For the text-containing cell, return its midpoint in (X, Y) coordinate format. 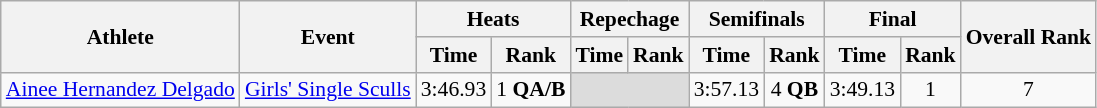
1 (930, 90)
4 QB (794, 90)
3:49.13 (862, 90)
Semifinals (757, 19)
Final (893, 19)
1 QA/B (530, 90)
Ainee Hernandez Delgado (120, 90)
7 (1028, 90)
Athlete (120, 36)
Repechage (629, 19)
3:46.93 (454, 90)
3:57.13 (726, 90)
Heats (494, 19)
Event (328, 36)
Overall Rank (1028, 36)
Girls' Single Sculls (328, 90)
